Detect which cell encompasses the target text, then output its [X, Y] center coordinate. 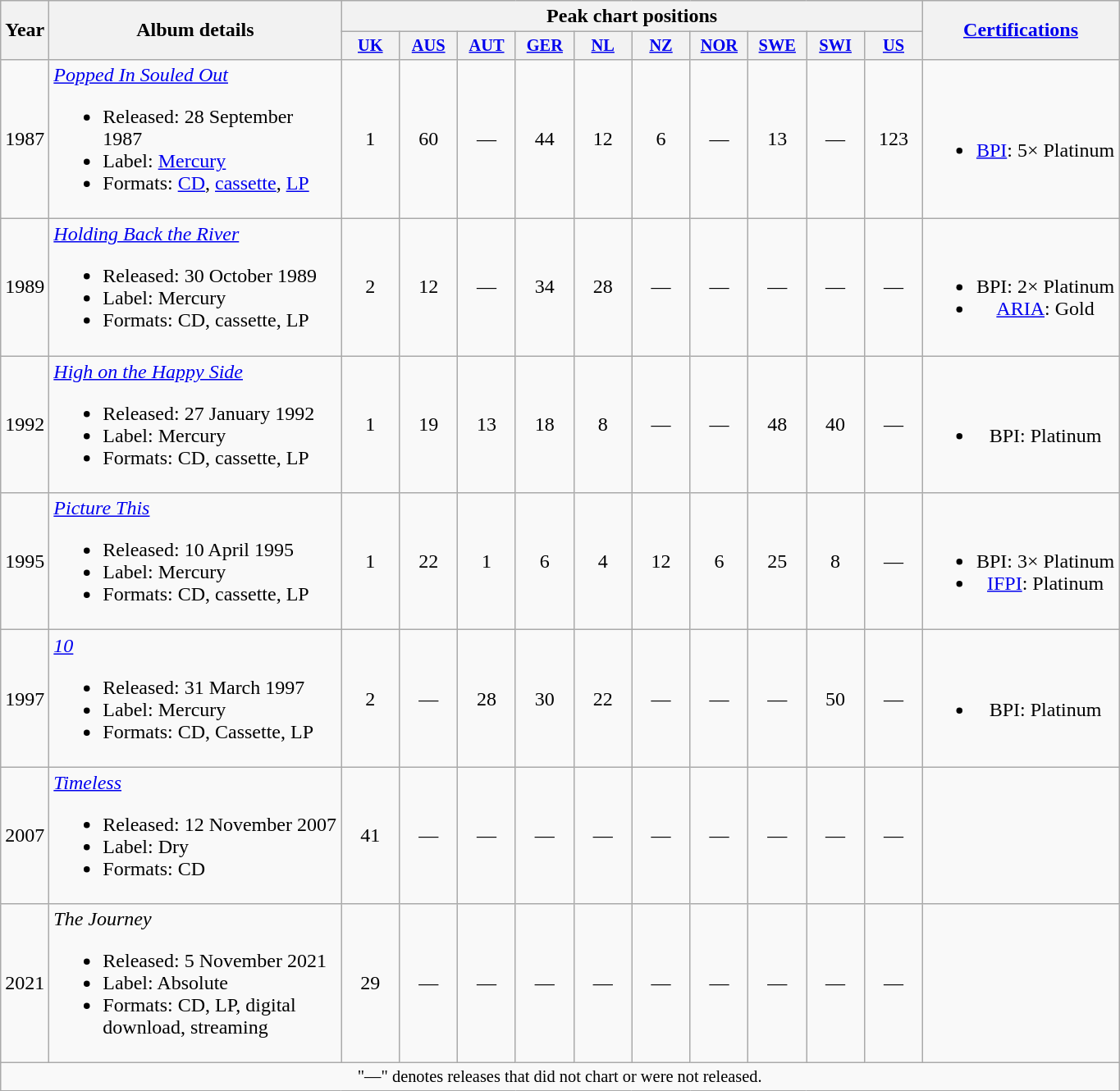
High on the Happy SideReleased: 27 January 1992Label: MercuryFormats: CD, cassette, LP [195, 425]
Peak chart positions [632, 16]
50 [835, 699]
Album details [195, 30]
29 [371, 984]
AUS [428, 46]
18 [545, 425]
BPI: 2× PlatinumARIA: Gold [1021, 287]
30 [545, 699]
NOR [719, 46]
25 [778, 561]
41 [371, 835]
1987 [25, 139]
40 [835, 425]
4 [602, 561]
1997 [25, 699]
BPI: 3× PlatinumIFPI: Platinum [1021, 561]
48 [778, 425]
Year [25, 30]
BPI: 5× Platinum [1021, 139]
Popped In Souled OutReleased: 28 September 1987Label: MercuryFormats: CD, cassette, LP [195, 139]
Picture ThisReleased: 10 April 1995Label: MercuryFormats: CD, cassette, LP [195, 561]
34 [545, 287]
AUT [487, 46]
Holding Back the RiverReleased: 30 October 1989Label: MercuryFormats: CD, cassette, LP [195, 287]
1995 [25, 561]
NL [602, 46]
19 [428, 425]
1989 [25, 287]
SWE [778, 46]
The JourneyReleased: 5 November 2021Label: AbsoluteFormats: CD, LP, digital download, streaming [195, 984]
GER [545, 46]
UK [371, 46]
Certifications [1021, 30]
SWI [835, 46]
10Released: 31 March 1997Label: MercuryFormats: CD, Cassette, LP [195, 699]
60 [428, 139]
NZ [661, 46]
44 [545, 139]
2021 [25, 984]
123 [894, 139]
2007 [25, 835]
TimelessReleased: 12 November 2007Label: DryFormats: CD [195, 835]
US [894, 46]
"—" denotes releases that did not chart or were not released. [560, 1077]
1992 [25, 425]
